Extract the [X, Y] coordinate from the center of the cell holding the provided text.  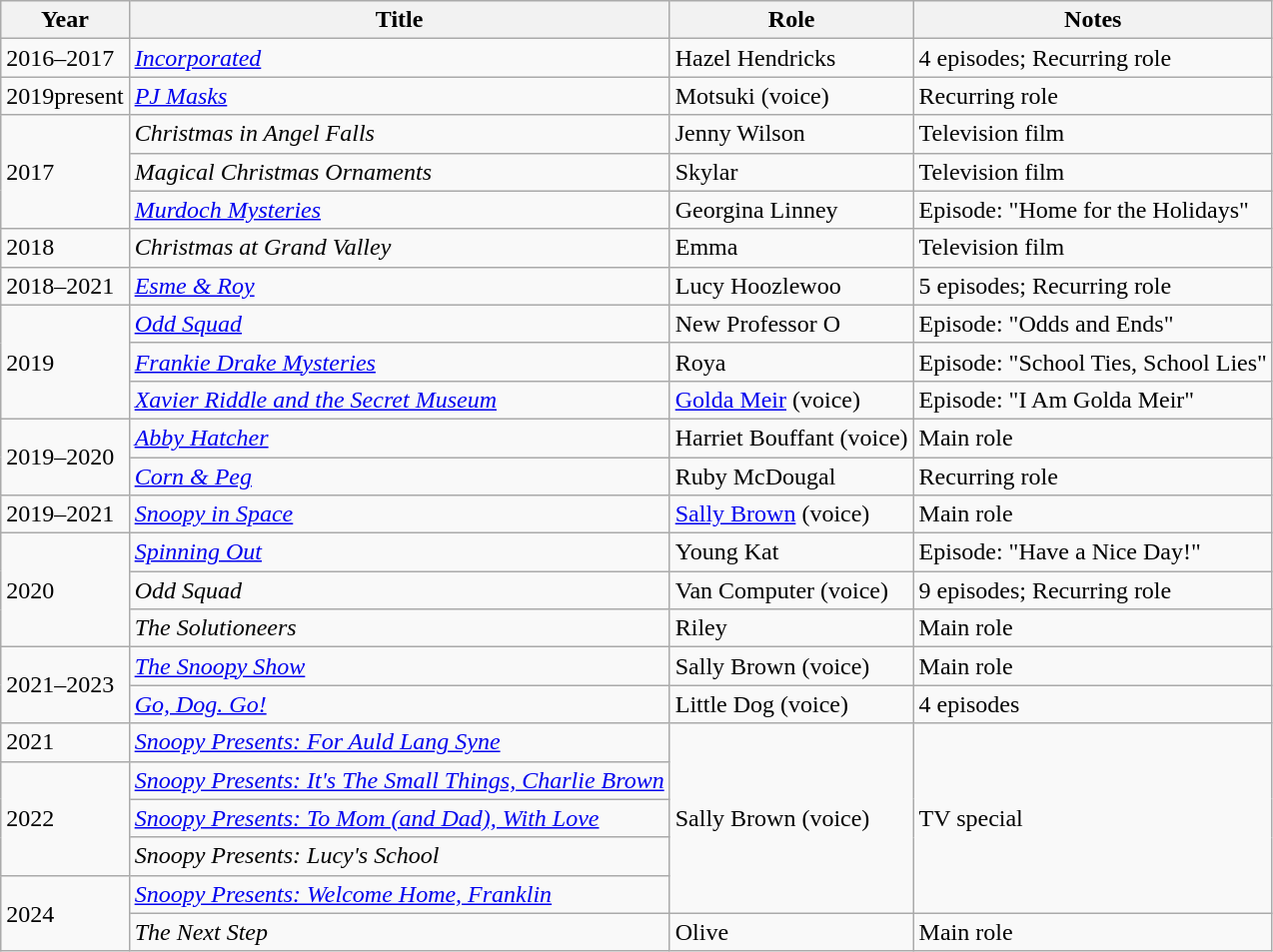
2021 [65, 742]
Olive [791, 932]
Go, Dog. Go! [400, 704]
Corn & Peg [400, 476]
Georgina Linney [791, 210]
Snoopy Presents: It's The Small Things, Charlie Brown [400, 780]
2017 [65, 172]
Episode: "I Am Golda Meir" [1093, 400]
Jenny Wilson [791, 134]
Hazel Hendricks [791, 58]
Incorporated [400, 58]
Xavier Riddle and the Secret Museum [400, 400]
Christmas in Angel Falls [400, 134]
The Solutioneers [400, 628]
Snoopy Presents: For Auld Lang Syne [400, 742]
Role [791, 20]
2018 [65, 248]
2019–2020 [65, 457]
Lucy Hoozlewoo [791, 286]
PJ Masks [400, 96]
Episode: "School Ties, School Lies" [1093, 362]
Ruby McDougal [791, 476]
Abby Hatcher [400, 438]
Snoopy Presents: To Mom (and Dad), With Love [400, 818]
Golda Meir (voice) [791, 400]
Magical Christmas Ornaments [400, 172]
The Snoopy Show [400, 666]
Frankie Drake Mysteries [400, 362]
Little Dog (voice) [791, 704]
Young Kat [791, 552]
5 episodes; Recurring role [1093, 286]
Motsuki (voice) [791, 96]
Skylar [791, 172]
Murdoch Mysteries [400, 210]
The Next Step [400, 932]
Episode: "Odds and Ends" [1093, 324]
Christmas at Grand Valley [400, 248]
Snoopy Presents: Lucy's School [400, 856]
Episode: "Home for the Holidays" [1093, 210]
Snoopy Presents: Welcome Home, Franklin [400, 894]
2021–2023 [65, 685]
9 episodes; Recurring role [1093, 590]
2020 [65, 590]
Harriet Bouffant (voice) [791, 438]
2019present [65, 96]
Van Computer (voice) [791, 590]
Esme & Roy [400, 286]
Year [65, 20]
Spinning Out [400, 552]
2022 [65, 818]
Riley [791, 628]
Notes [1093, 20]
2018–2021 [65, 286]
2019 [65, 362]
4 episodes; Recurring role [1093, 58]
Episode: "Have a Nice Day!" [1093, 552]
Emma [791, 248]
2016–2017 [65, 58]
2019–2021 [65, 514]
New Professor O [791, 324]
Roya [791, 362]
2024 [65, 913]
Snoopy in Space [400, 514]
Title [400, 20]
TV special [1093, 818]
4 episodes [1093, 704]
